Detect which cell encompasses the target text, then output its (X, Y) center coordinate. 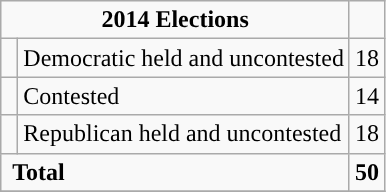
Total (176, 172)
50 (366, 172)
Democratic held and uncontested (184, 58)
14 (366, 96)
Contested (184, 96)
2014 Elections (176, 20)
Republican held and uncontested (184, 134)
